Provide the [x, y] coordinate of the cell's center where the given text is located.  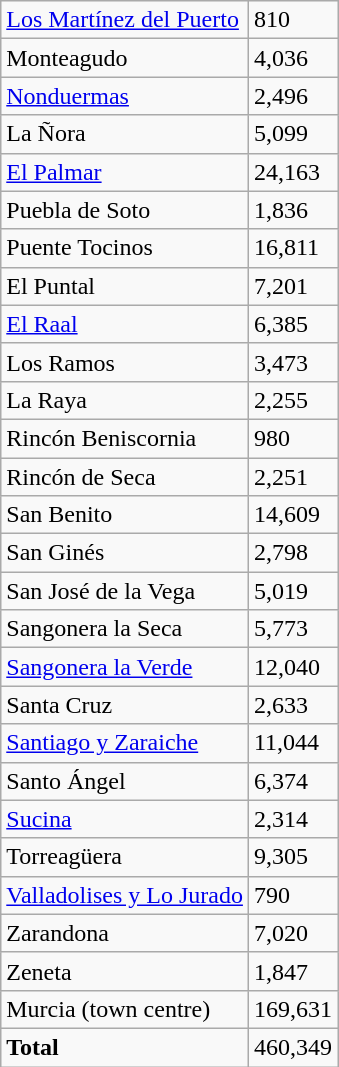
Puebla de Soto [125, 210]
Valladolises y Lo Jurado [125, 895]
2,314 [292, 819]
Murcia (town centre) [125, 1009]
7,201 [292, 286]
11,044 [292, 743]
Los Martínez del Puerto [125, 20]
460,349 [292, 1047]
5,019 [292, 591]
Monteagudo [125, 58]
790 [292, 895]
Rincón de Seca [125, 477]
2,496 [292, 96]
Sangonera la Verde [125, 667]
12,040 [292, 667]
2,633 [292, 705]
Santiago y Zaraiche [125, 743]
14,609 [292, 515]
Rincón Beniscornia [125, 438]
9,305 [292, 857]
San José de la Vega [125, 591]
San Ginés [125, 553]
7,020 [292, 933]
Sucina [125, 819]
2,255 [292, 400]
169,631 [292, 1009]
810 [292, 20]
Nonduermas [125, 96]
Sangonera la Seca [125, 629]
1,847 [292, 971]
Total [125, 1047]
Zarandona [125, 933]
16,811 [292, 248]
Torreagüera [125, 857]
5,099 [292, 134]
6,385 [292, 324]
5,773 [292, 629]
980 [292, 438]
Zeneta [125, 971]
El Puntal [125, 286]
4,036 [292, 58]
El Palmar [125, 172]
La Ñora [125, 134]
1,836 [292, 210]
2,251 [292, 477]
San Benito [125, 515]
3,473 [292, 362]
6,374 [292, 781]
El Raal [125, 324]
24,163 [292, 172]
Santo Ángel [125, 781]
Santa Cruz [125, 705]
Los Ramos [125, 362]
Puente Tocinos [125, 248]
La Raya [125, 400]
2,798 [292, 553]
